From the cell containing the given text, extract its center point as (x, y) coordinate. 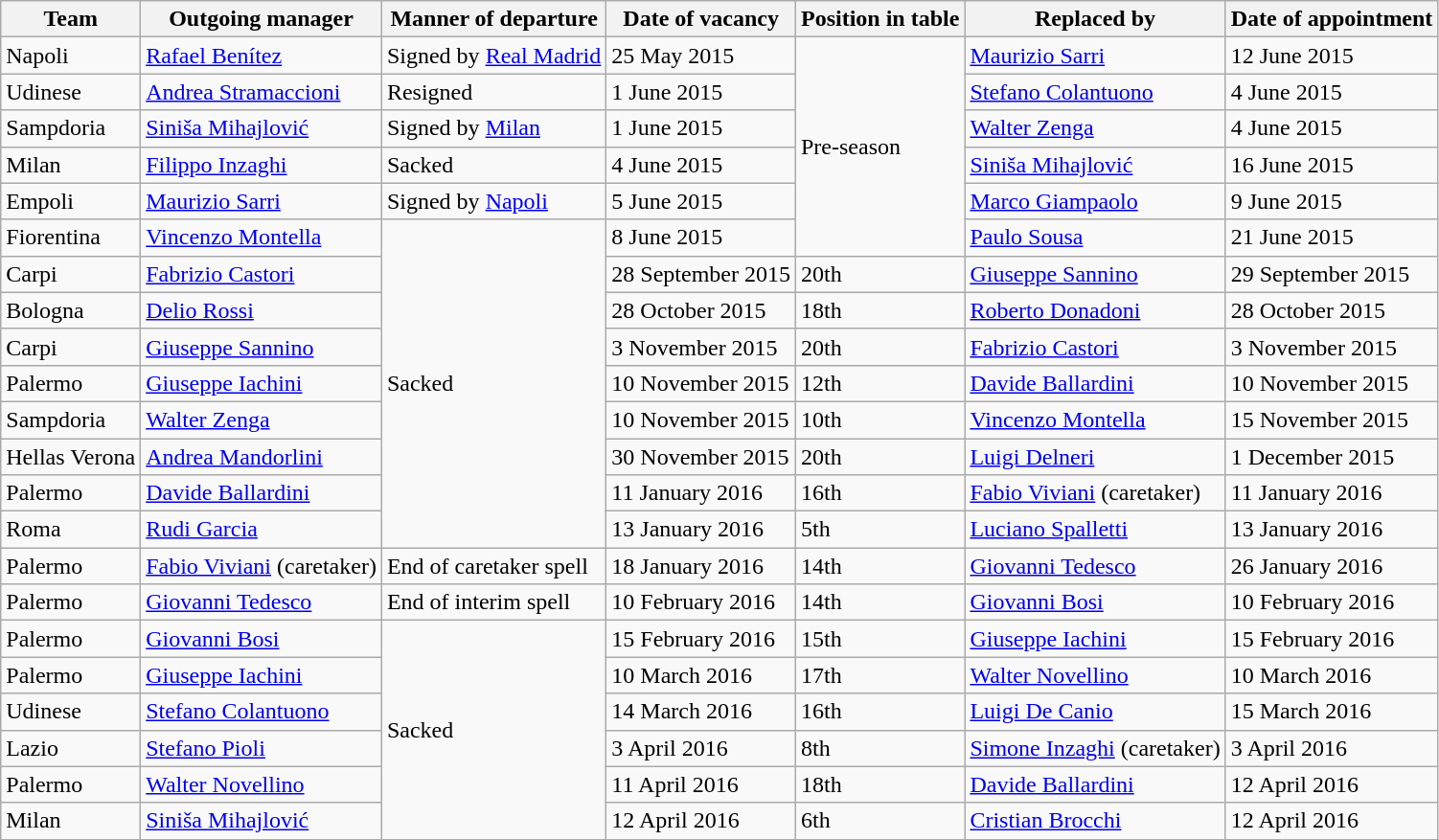
6th (879, 821)
25 May 2015 (701, 56)
Simone Inzaghi (caretaker) (1095, 748)
Manner of departure (493, 19)
Resigned (493, 92)
End of caretaker spell (493, 566)
1 December 2015 (1332, 457)
14 March 2016 (701, 712)
15 March 2016 (1332, 712)
Luciano Spalletti (1095, 530)
29 September 2015 (1332, 274)
Andrea Mandorlini (262, 457)
Signed by Milan (493, 128)
Outgoing manager (262, 19)
Signed by Real Madrid (493, 56)
Marco Giampaolo (1095, 201)
End of interim spell (493, 602)
30 November 2015 (701, 457)
Roberto Donadoni (1095, 310)
Empoli (71, 201)
11 April 2016 (701, 784)
Filippo Inzaghi (262, 165)
Cristian Brocchi (1095, 821)
Andrea Stramaccioni (262, 92)
9 June 2015 (1332, 201)
Pre-season (879, 147)
16 June 2015 (1332, 165)
Lazio (71, 748)
5 June 2015 (701, 201)
5th (879, 530)
21 June 2015 (1332, 238)
Fiorentina (71, 238)
Signed by Napoli (493, 201)
Hellas Verona (71, 457)
Date of vacancy (701, 19)
Paulo Sousa (1095, 238)
Luigi De Canio (1095, 712)
Rudi Garcia (262, 530)
Bologna (71, 310)
15 November 2015 (1332, 420)
10th (879, 420)
12 June 2015 (1332, 56)
Position in table (879, 19)
Team (71, 19)
Delio Rossi (262, 310)
Rafael Benítez (262, 56)
17th (879, 675)
8 June 2015 (701, 238)
15th (879, 639)
12th (879, 383)
Roma (71, 530)
Luigi Delneri (1095, 457)
Stefano Pioli (262, 748)
18 January 2016 (701, 566)
Napoli (71, 56)
Date of appointment (1332, 19)
8th (879, 748)
28 September 2015 (701, 274)
26 January 2016 (1332, 566)
Replaced by (1095, 19)
